Detect which cell encompasses the target text, then output its (x, y) center coordinate. 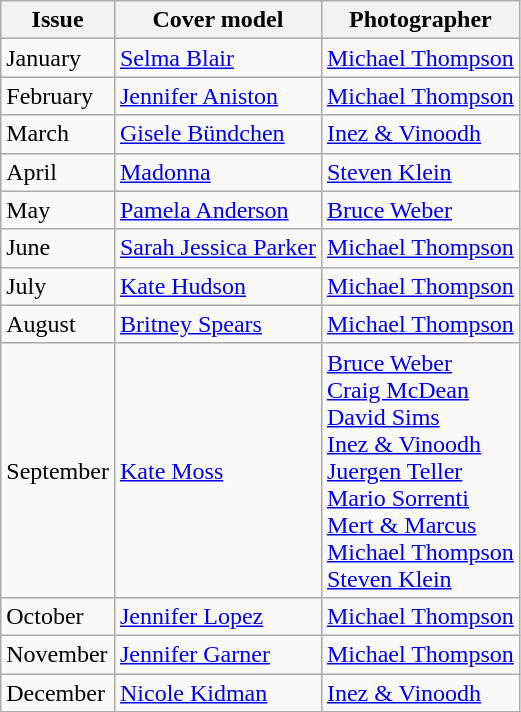
Cover model (218, 20)
May (58, 210)
Kate Moss (218, 470)
Sarah Jessica Parker (218, 248)
Madonna (218, 172)
August (58, 324)
September (58, 470)
Kate Hudson (218, 286)
Britney Spears (218, 324)
Bruce Weber (420, 210)
April (58, 172)
March (58, 134)
Issue (58, 20)
December (58, 693)
Bruce Weber Craig McDean David Sims Inez & Vinoodh Juergen Teller Mario Sorrenti Mert & Marcus Michael Thompson Steven Klein (420, 470)
October (58, 616)
Nicole Kidman (218, 693)
Steven Klein (420, 172)
June (58, 248)
November (58, 654)
July (58, 286)
Jennifer Lopez (218, 616)
January (58, 58)
Jennifer Garner (218, 654)
Jennifer Aniston (218, 96)
Gisele Bündchen (218, 134)
Photographer (420, 20)
February (58, 96)
Selma Blair (218, 58)
Pamela Anderson (218, 210)
